Scan for the cell matching the given text and deliver its [X, Y] coordinate at center. 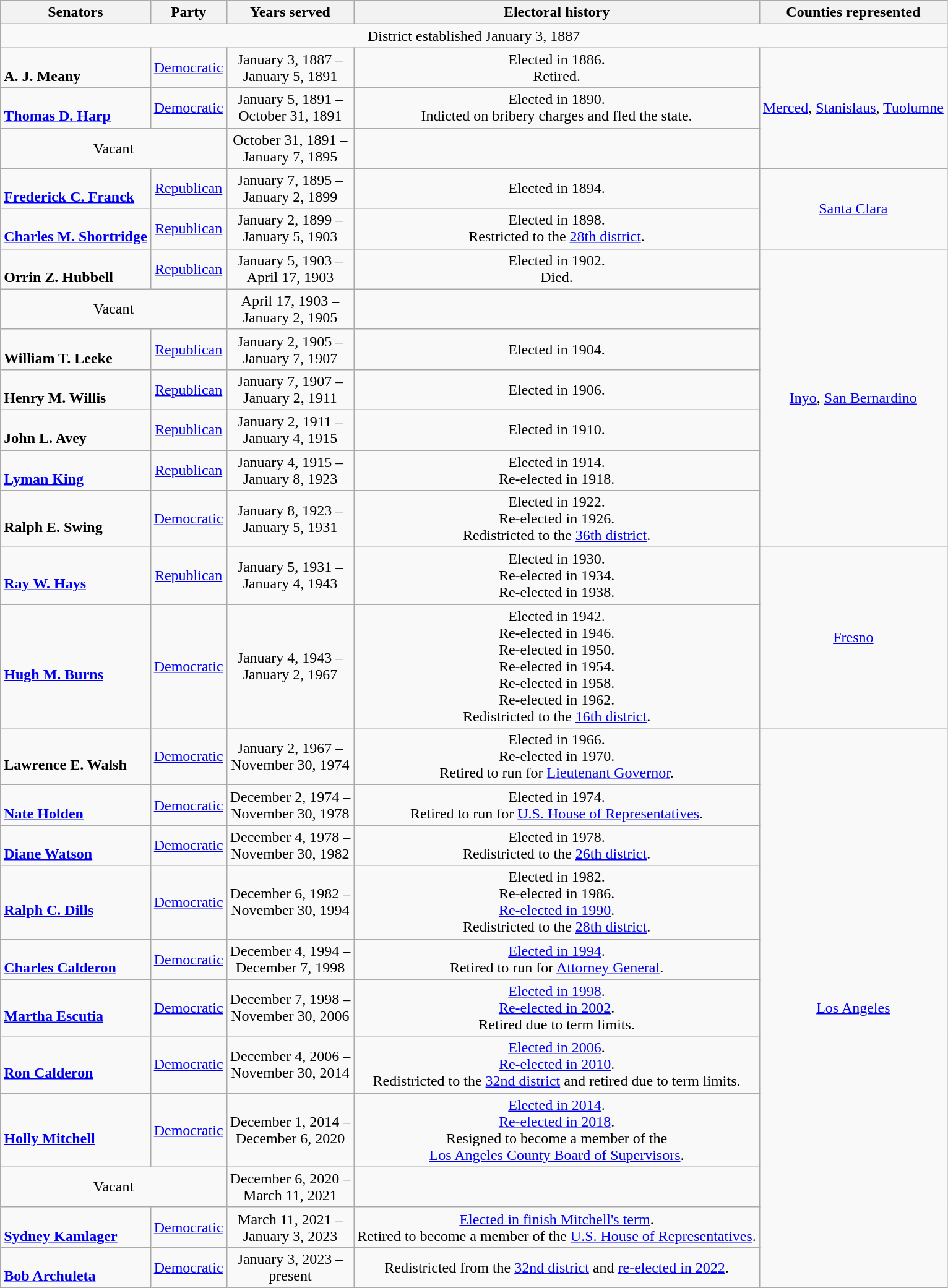
John L. Avey [75, 429]
Elected in 1894. [557, 188]
January 2, 1905 – January 7, 1907 [290, 349]
December 6, 1982 – November 30, 1994 [290, 902]
Elected in 2014. Re-elected in 2018. Resigned to become a member of the Los Angeles County Board of Supervisors. [557, 1130]
January 5, 1931 – January 4, 1943 [290, 576]
December 4, 2006 – November 30, 2014 [290, 1065]
Elected in 1974. Retired to run for U.S. House of Representatives. [557, 805]
Fresno [853, 638]
Orrin Z. Hubbell [75, 268]
Los Angeles [853, 1008]
December 4, 1978 – November 30, 1982 [290, 845]
March 11, 2021 – January 3, 2023 [290, 1227]
Elected in 1910. [557, 429]
January 5, 1903 – April 17, 1903 [290, 268]
Elected in 1994. Retired to run for Attorney General. [557, 959]
Ralph E. Swing [75, 519]
A. J. Meany [75, 68]
William T. Leeke [75, 349]
Inyo, San Bernardino [853, 398]
Elected in 1914. Re-elected in 1918. [557, 470]
January 3, 1887 – January 5, 1891 [290, 68]
December 6, 2020 – March 11, 2021 [290, 1187]
Bob Archuleta [75, 1267]
Nate Holden [75, 805]
Thomas D. Harp [75, 108]
Elected in 1886. Retired. [557, 68]
Santa Clara [853, 208]
December 4, 1994 – December 7, 1998 [290, 959]
January 2, 1899 – January 5, 1903 [290, 229]
January 4, 1915 – January 8, 1923 [290, 470]
Elected in 1978. Redistricted to the 26th district. [557, 845]
December 7, 1998 – November 30, 2006 [290, 1008]
Elected in 1898. Restricted to the 28th district. [557, 229]
Elected in 1902. Died. [557, 268]
Redistricted from the 32nd district and re-elected in 2022. [557, 1267]
Elected in 2006. Re-elected in 2010. Redistricted to the 32nd district and retired due to term limits. [557, 1065]
January 2, 1911 – January 4, 1915 [290, 429]
Years served [290, 12]
Senators [75, 12]
Diane Watson [75, 845]
January 8, 1923 – January 5, 1931 [290, 519]
Elected in 1930. Re-elected in 1934. Re-elected in 1938. [557, 576]
Party [188, 12]
Elected in 1922. Re-elected in 1926. Redistricted to the 36th district. [557, 519]
January 2, 1967 – November 30, 1974 [290, 757]
Henry M. Willis [75, 390]
Lyman King [75, 470]
Ron Calderon [75, 1065]
Martha Escutia [75, 1008]
January 4, 1943 – January 2, 1967 [290, 666]
January 5, 1891 – October 31, 1891 [290, 108]
District established January 3, 1887 [474, 36]
Ralph C. Dills [75, 902]
Elected in finish Mitchell's term. Retired to become a member of the U.S. House of Representatives. [557, 1227]
Ray W. Hays [75, 576]
January 7, 1907 – January 2, 1911 [290, 390]
January 3, 2023 – present [290, 1267]
Elected in 1982. Re-elected in 1986. Re-elected in 1990. Redistricted to the 28th district. [557, 902]
Elected in 1966. Re-elected in 1970. Retired to run for Lieutenant Governor. [557, 757]
Electoral history [557, 12]
Elected in 1890. Indicted on bribery charges and fled the state. [557, 108]
Hugh M. Burns [75, 666]
December 1, 2014 – December 6, 2020 [290, 1130]
Counties represented [853, 12]
Merced, Stanislaus, Tuolumne [853, 108]
Holly Mitchell [75, 1130]
December 2, 1974 – November 30, 1978 [290, 805]
Charles M. Shortridge [75, 229]
October 31, 1891 – January 7, 1895 [290, 148]
Lawrence E. Walsh [75, 757]
Charles Calderon [75, 959]
April 17, 1903 – January 2, 1905 [290, 309]
Elected in 1998. Re-elected in 2002. Retired due to term limits. [557, 1008]
Frederick C. Franck [75, 188]
Elected in 1906. [557, 390]
Elected in 1904. [557, 349]
January 7, 1895 – January 2, 1899 [290, 188]
Sydney Kamlager [75, 1227]
